Return the [X, Y] coordinate for the center point of the cell that contains the specified text.  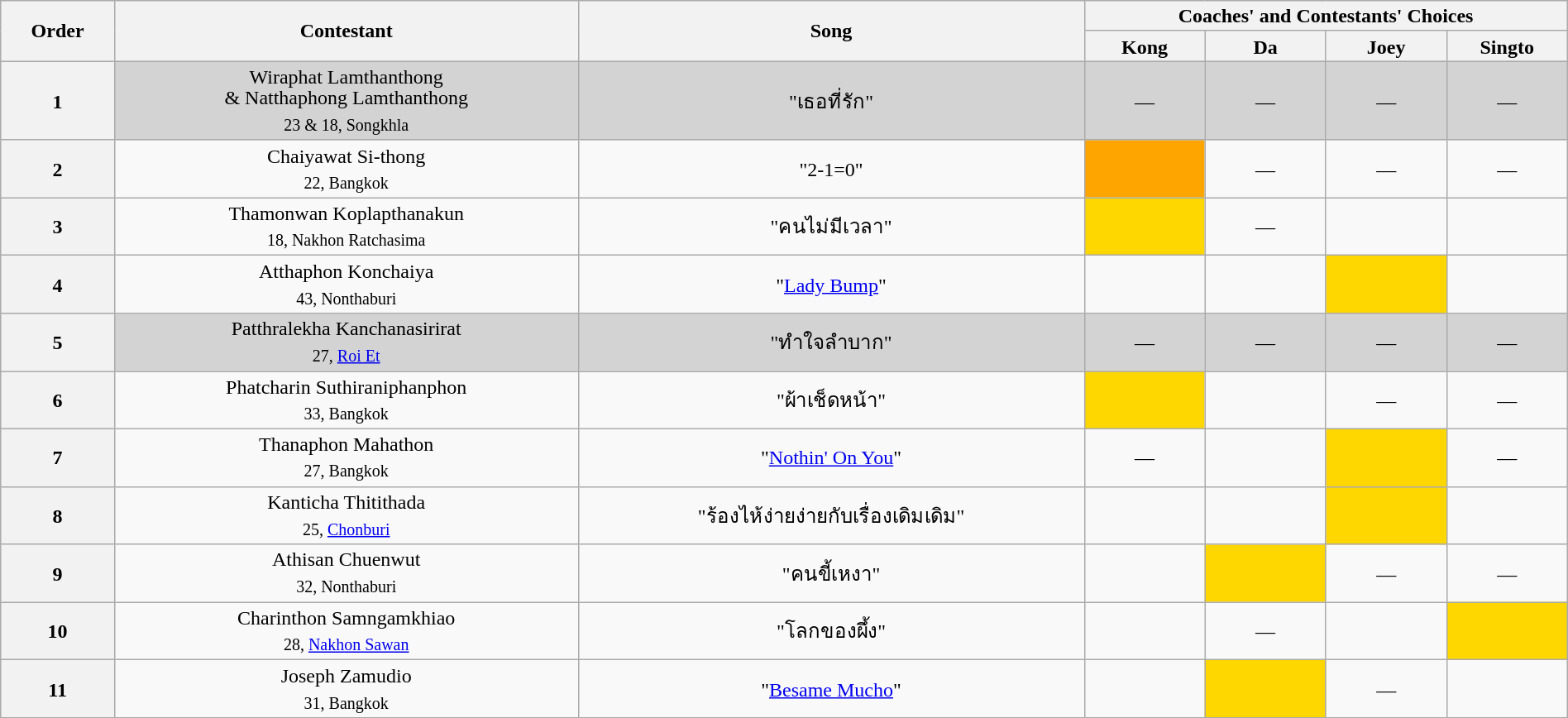
Patthralekha Kanchanasirirat27, Roi Et [346, 342]
3 [58, 227]
11 [58, 689]
Coaches' and Contestants' Choices [1326, 17]
"คนขี้เหงา" [831, 573]
6 [58, 400]
Charinthon Samngamkhiao28, Nakhon Sawan [346, 631]
Thanaphon Mahathon27, Bangkok [346, 457]
"เธอที่รัก" [831, 101]
Song [831, 31]
Contestant [346, 31]
2 [58, 169]
1 [58, 101]
Joseph Zamudio31, Bangkok [346, 689]
"โลกของผึ้ง" [831, 631]
7 [58, 457]
4 [58, 285]
5 [58, 342]
Da [1265, 46]
Kong [1145, 46]
"ทำใจลำบาก" [831, 342]
Phatcharin Suthiraniphanphon33, Bangkok [346, 400]
"ร้องไห้ง่ายง่ายกับเรื่องเดิมเดิม" [831, 515]
Athisan Chuenwut32, Nonthaburi [346, 573]
"ผ้าเช็ดหน้า" [831, 400]
Singto [1507, 46]
10 [58, 631]
Order [58, 31]
Kanticha Thitithada25, Chonburi [346, 515]
Joey [1386, 46]
Thamonwan Koplapthanakun18, Nakhon Ratchasima [346, 227]
9 [58, 573]
"Nothin' On You" [831, 457]
Chaiyawat Si-thong22, Bangkok [346, 169]
"Besame Mucho" [831, 689]
Atthaphon Konchaiya43, Nonthaburi [346, 285]
Wiraphat Lamthanthong& Natthaphong Lamthanthong23 & 18, Songkhla [346, 101]
8 [58, 515]
"Lady Bump" [831, 285]
"2-1=0" [831, 169]
"คนไม่มีเวลา" [831, 227]
